Find where the given text appears and provide that cell's center as (X, Y) coordinate. 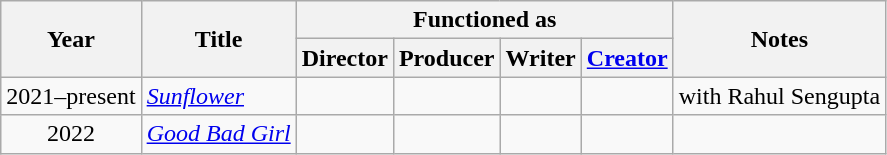
Title (218, 39)
Writer (540, 58)
Director (344, 58)
2022 (71, 134)
Good Bad Girl (218, 134)
Notes (779, 39)
Functioned as (484, 20)
with Rahul Sengupta (779, 96)
Producer (446, 58)
2021–present (71, 96)
Creator (627, 58)
Sunflower (218, 96)
Year (71, 39)
